Search for the cell housing the specified text and yield its (X, Y) center coordinate. 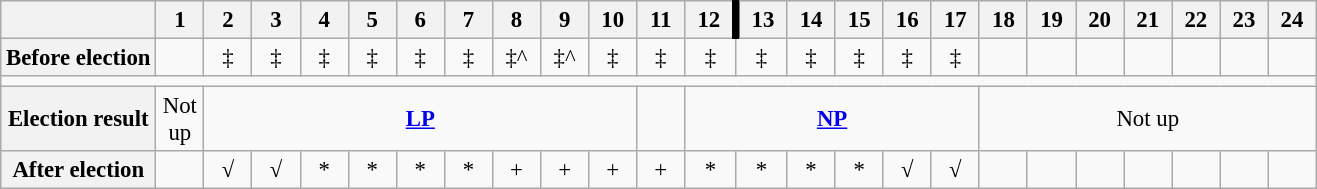
3 (276, 20)
NP (832, 120)
17 (955, 20)
Election result (78, 120)
12 (710, 20)
14 (811, 20)
24 (1292, 20)
LP (420, 120)
18 (1003, 20)
23 (1244, 20)
4 (324, 20)
Before election (78, 58)
10 (613, 20)
19 (1051, 20)
22 (1196, 20)
16 (907, 20)
11 (661, 20)
6 (420, 20)
8 (516, 20)
After election (78, 170)
15 (859, 20)
5 (372, 20)
21 (1148, 20)
7 (468, 20)
9 (565, 20)
1 (180, 20)
2 (228, 20)
13 (762, 20)
20 (1100, 20)
